Capture the cell that displays the provided text and extract its [X, Y] central coordinate. 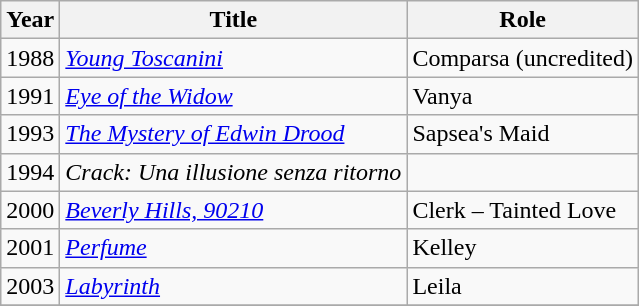
1994 [30, 172]
Beverly Hills, 90210 [234, 210]
The Mystery of Edwin Drood [234, 134]
Role [523, 20]
Year [30, 20]
Comparsa (uncredited) [523, 58]
Title [234, 20]
2001 [30, 248]
1991 [30, 96]
2000 [30, 210]
Young Toscanini [234, 58]
Leila [523, 286]
Eye of the Widow [234, 96]
Clerk – Tainted Love [523, 210]
Labyrinth [234, 286]
Crack: Una illusione senza ritorno [234, 172]
Sapsea's Maid [523, 134]
1993 [30, 134]
Kelley [523, 248]
Perfume [234, 248]
Vanya [523, 96]
2003 [30, 286]
1988 [30, 58]
